Scan for the cell matching the given text and deliver its (X, Y) coordinate at center. 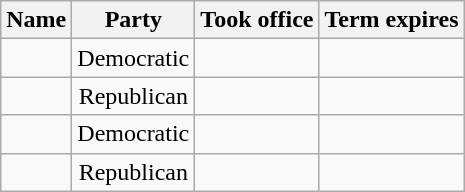
Took office (257, 20)
Term expires (392, 20)
Party (134, 20)
Name (36, 20)
